Search for the cell housing the specified text and yield its (x, y) center coordinate. 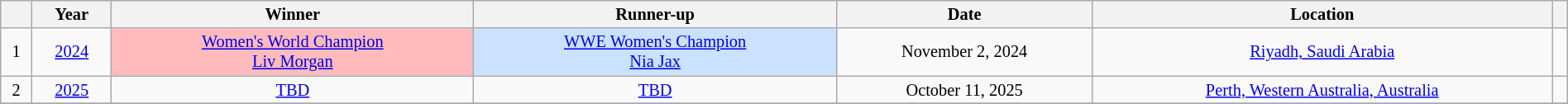
October 11, 2025 (964, 90)
Perth, Western Australia, Australia (1322, 90)
Women's World ChampionLiv Morgan (293, 52)
WWE Women's ChampionNia Jax (655, 52)
2 (17, 90)
Year (72, 14)
1 (17, 52)
Riyadh, Saudi Arabia (1322, 52)
2024 (72, 52)
Runner-up (655, 14)
Date (964, 14)
2025 (72, 90)
November 2, 2024 (964, 52)
Location (1322, 14)
Winner (293, 14)
